Determine the (x, y) coordinate at the center of the cell enclosing the given text.  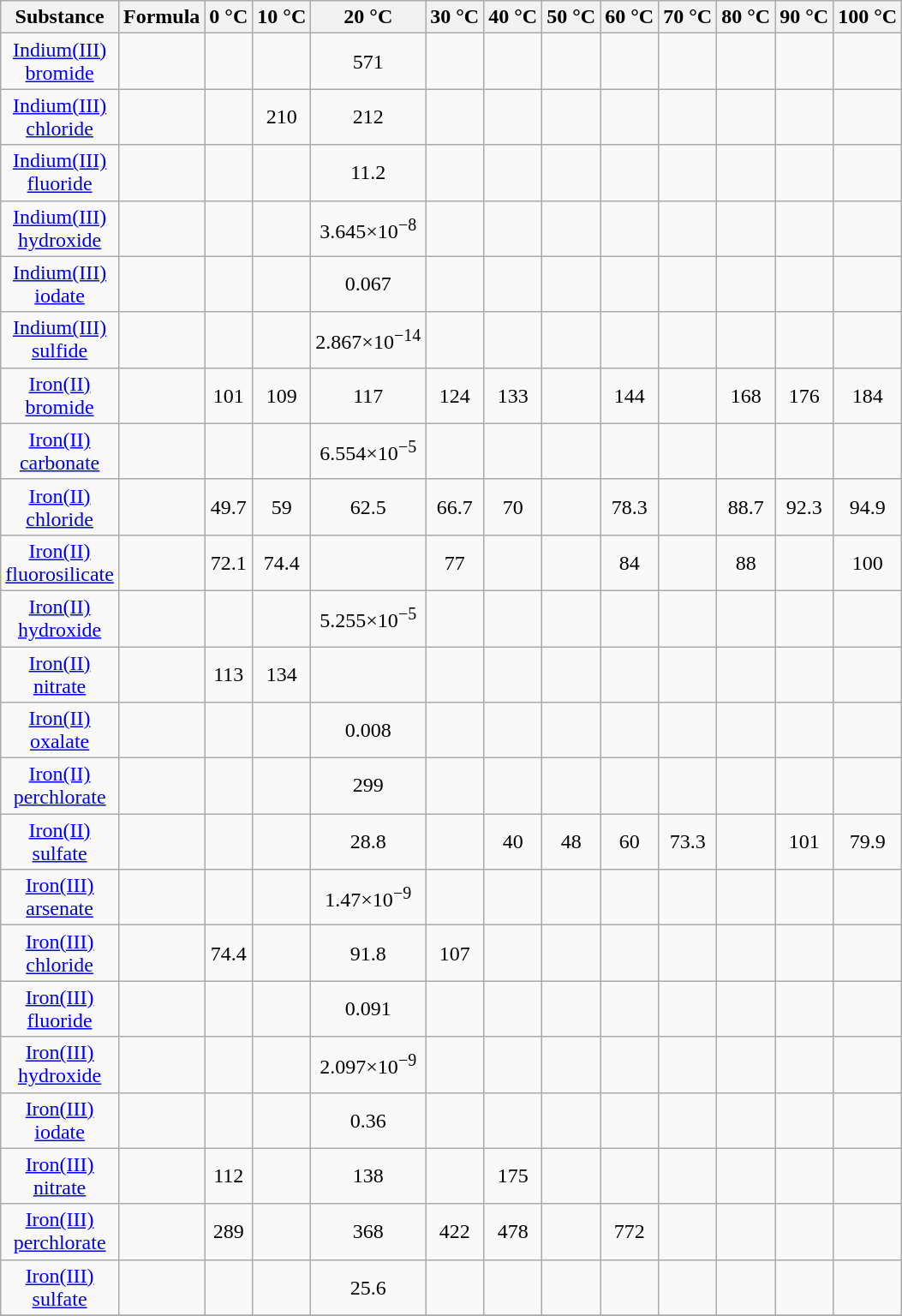
Iron(III) arsenate (60, 898)
Iron(II) hydroxide (60, 619)
Iron(II) chloride (60, 507)
Indium(III) fluoride (60, 173)
478 (513, 1232)
88 (746, 562)
62.5 (368, 507)
66.7 (455, 507)
0 °C (229, 17)
77 (455, 562)
60 (630, 841)
70 °C (688, 17)
0.067 (368, 284)
Iron(III) iodate (60, 1121)
92.3 (804, 507)
422 (455, 1232)
107 (455, 953)
Iron(III) nitrate (60, 1175)
Indium(III) chloride (60, 117)
109 (282, 396)
60 °C (630, 17)
70 (513, 507)
571 (368, 62)
11.2 (368, 173)
134 (282, 673)
2.097×10−9 (368, 1064)
30 °C (455, 17)
78.3 (630, 507)
133 (513, 396)
Iron(II) perchlorate (60, 787)
Iron(II) oxalate (60, 730)
6.554×10−5 (368, 451)
772 (630, 1232)
100 °C (868, 17)
88.7 (746, 507)
0.091 (368, 1009)
2.867×10−14 (368, 339)
113 (229, 673)
48 (571, 841)
112 (229, 1175)
168 (746, 396)
Iron(III) fluoride (60, 1009)
59 (282, 507)
100 (868, 562)
72.1 (229, 562)
124 (455, 396)
Indium(III) hydroxide (60, 228)
79.9 (868, 841)
144 (630, 396)
212 (368, 117)
0.008 (368, 730)
Iron(II) sulfate (60, 841)
1.47×10−9 (368, 898)
Indium(III) bromide (60, 62)
138 (368, 1175)
Substance (60, 17)
289 (229, 1232)
40 °C (513, 17)
91.8 (368, 953)
Indium(III) sulfide (60, 339)
117 (368, 396)
28.8 (368, 841)
Iron(II) bromide (60, 396)
Iron(III) hydroxide (60, 1064)
175 (513, 1175)
0.36 (368, 1121)
Formula (161, 17)
Iron(II) nitrate (60, 673)
94.9 (868, 507)
90 °C (804, 17)
73.3 (688, 841)
25.6 (368, 1287)
Iron(III) chloride (60, 953)
40 (513, 841)
80 °C (746, 17)
84 (630, 562)
299 (368, 787)
3.645×10−8 (368, 228)
5.255×10−5 (368, 619)
50 °C (571, 17)
10 °C (282, 17)
49.7 (229, 507)
20 °C (368, 17)
184 (868, 396)
210 (282, 117)
Iron(III) sulfate (60, 1287)
368 (368, 1232)
176 (804, 396)
Indium(III) iodate (60, 284)
Iron(II) fluorosilicate (60, 562)
Iron(III) perchlorate (60, 1232)
Iron(II) carbonate (60, 451)
